Determine the (x, y) coordinate at the center of the cell enclosing the given text.  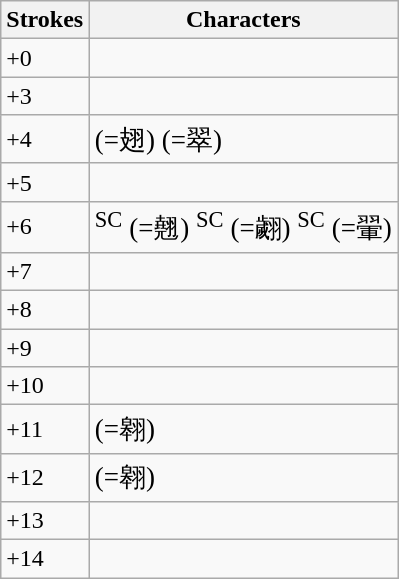
SC (=翹) SC (=翽) SC (=翬) (244, 226)
+10 (45, 386)
+7 (45, 272)
+6 (45, 226)
+5 (45, 182)
+8 (45, 310)
+13 (45, 520)
+0 (45, 58)
+14 (45, 558)
+12 (45, 477)
+3 (45, 96)
+4 (45, 139)
+11 (45, 429)
Strokes (45, 20)
(=翅) (=翠) (244, 139)
Characters (244, 20)
+9 (45, 348)
